Pinpoint the cell where the given text exists, returning its [X, Y] midpoint coordinate. 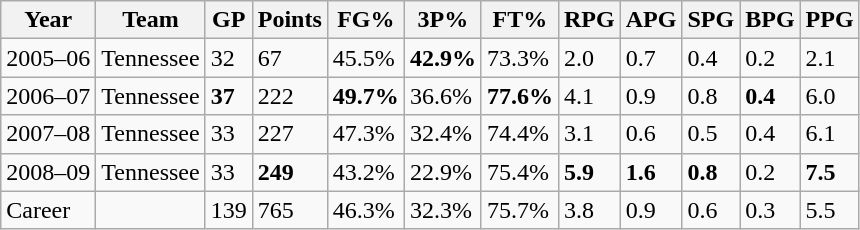
6.0 [830, 96]
1.6 [651, 172]
GP [228, 20]
BPG [770, 20]
5.5 [830, 210]
32.3% [442, 210]
SPG [711, 20]
0.5 [711, 134]
3P% [442, 20]
32.4% [442, 134]
2007–08 [48, 134]
RPG [589, 20]
3.8 [589, 210]
PPG [830, 20]
4.1 [589, 96]
0.7 [651, 58]
5.9 [589, 172]
49.7% [366, 96]
0.3 [770, 210]
22.9% [442, 172]
45.5% [366, 58]
75.4% [520, 172]
3.1 [589, 134]
249 [290, 172]
2006–07 [48, 96]
765 [290, 210]
Team [150, 20]
139 [228, 210]
Year [48, 20]
74.4% [520, 134]
2008–09 [48, 172]
Points [290, 20]
Career [48, 210]
FT% [520, 20]
46.3% [366, 210]
73.3% [520, 58]
2005–06 [48, 58]
227 [290, 134]
2.1 [830, 58]
47.3% [366, 134]
6.1 [830, 134]
32 [228, 58]
43.2% [366, 172]
222 [290, 96]
77.6% [520, 96]
7.5 [830, 172]
2.0 [589, 58]
42.9% [442, 58]
FG% [366, 20]
36.6% [442, 96]
37 [228, 96]
67 [290, 58]
APG [651, 20]
75.7% [520, 210]
